Locate the cell with the specified text and output its [x, y] center coordinate. 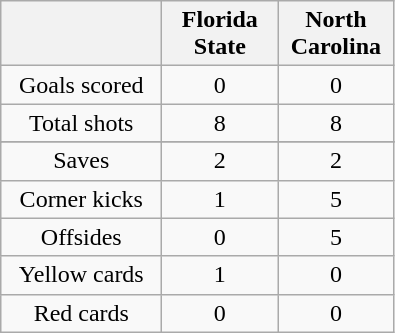
Saves [82, 161]
Yellow cards [82, 275]
Red cards [82, 313]
Corner kicks [82, 199]
Goals scored [82, 85]
Total shots [82, 123]
NorthCarolina [336, 34]
FloridaState [220, 34]
Offsides [82, 237]
